Scan for the cell matching the given text and deliver its (X, Y) coordinate at center. 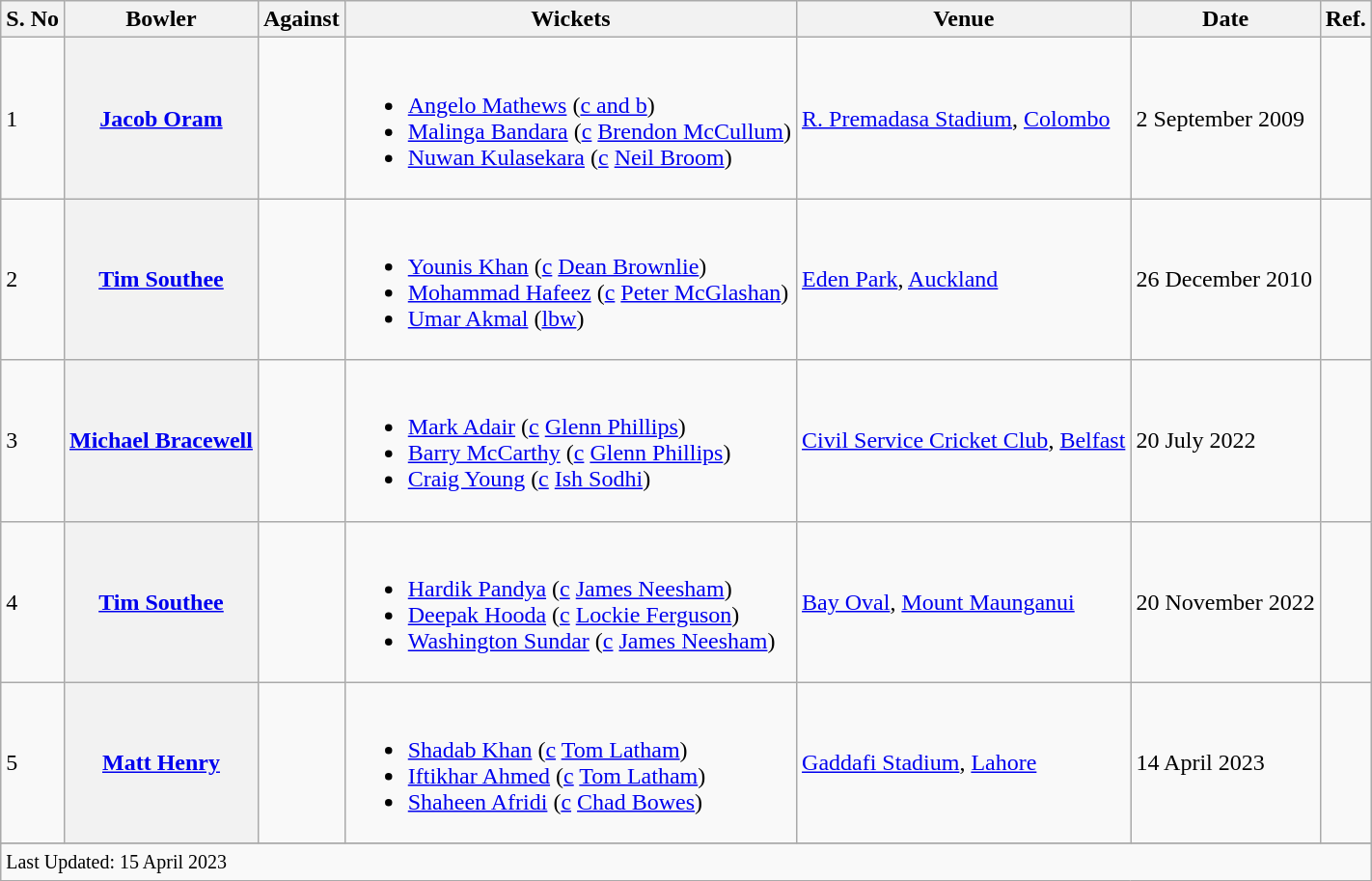
Wickets (570, 19)
Hardik Pandya (c James Neesham)Deepak Hooda (c Lockie Ferguson)Washington Sundar (c James Neesham) (570, 602)
Date (1225, 19)
14 April 2023 (1225, 762)
2 September 2009 (1225, 118)
R. Premadasa Stadium, Colombo (964, 118)
Last Updated: 15 April 2023 (687, 862)
Michael Bracewell (160, 440)
Bowler (160, 19)
4 (33, 602)
20 November 2022 (1225, 602)
1 (33, 118)
Eden Park, Auckland (964, 280)
Mark Adair (c Glenn Phillips)Barry McCarthy (c Glenn Phillips)Craig Young (c Ish Sodhi) (570, 440)
Venue (964, 19)
Civil Service Cricket Club, Belfast (964, 440)
Angelo Mathews (c and b)Malinga Bandara (c Brendon McCullum)Nuwan Kulasekara (c Neil Broom) (570, 118)
20 July 2022 (1225, 440)
Gaddafi Stadium, Lahore (964, 762)
26 December 2010 (1225, 280)
5 (33, 762)
Younis Khan (c Dean Brownlie)Mohammad Hafeez (c Peter McGlashan)Umar Akmal (lbw) (570, 280)
3 (33, 440)
Ref. (1345, 19)
S. No (33, 19)
Jacob Oram (160, 118)
2 (33, 280)
Bay Oval, Mount Maunganui (964, 602)
Against (301, 19)
Shadab Khan (c Tom Latham)Iftikhar Ahmed (c Tom Latham)Shaheen Afridi (c Chad Bowes) (570, 762)
Matt Henry (160, 762)
